Determine the [X, Y] coordinate at the center of the cell enclosing the given text.  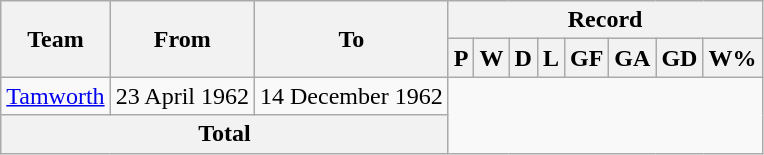
Total [224, 134]
L [550, 58]
Record [605, 20]
D [523, 58]
To [352, 39]
Tamworth [56, 96]
GD [680, 58]
GF [586, 58]
W% [732, 58]
From [182, 39]
14 December 1962 [352, 96]
GA [632, 58]
Team [56, 39]
23 April 1962 [182, 96]
W [492, 58]
P [461, 58]
